Detect which cell encompasses the target text, then output its (X, Y) center coordinate. 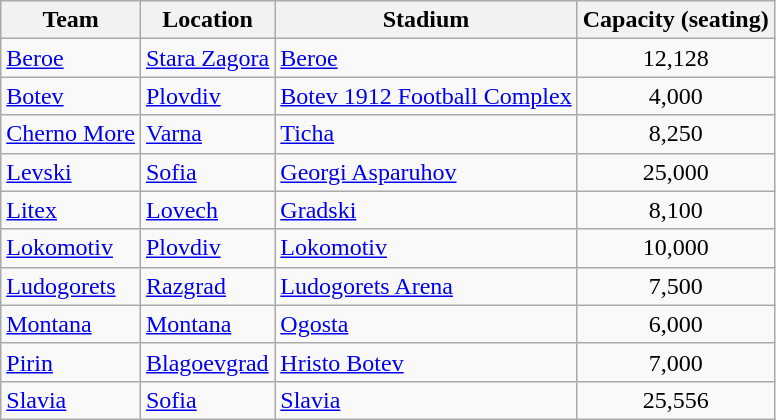
4,000 (676, 96)
8,100 (676, 210)
Stadium (426, 20)
12,128 (676, 58)
Ticha (426, 134)
8,250 (676, 134)
Team (71, 20)
7,000 (676, 362)
Varna (207, 134)
Razgrad (207, 286)
Pirin (71, 362)
Stara Zagora (207, 58)
Ludogorets (71, 286)
Cherno More (71, 134)
10,000 (676, 248)
Lovech (207, 210)
25,556 (676, 400)
Levski (71, 172)
Botev 1912 Football Complex (426, 96)
Litex (71, 210)
Location (207, 20)
Capacity (seating) (676, 20)
Ludogorets Arena (426, 286)
25,000 (676, 172)
Georgi Asparuhov (426, 172)
Gradski (426, 210)
7,500 (676, 286)
Ogosta (426, 324)
Botev (71, 96)
Blagoevgrad (207, 362)
Hristo Botev (426, 362)
6,000 (676, 324)
